Search for the cell housing the specified text and yield its (x, y) center coordinate. 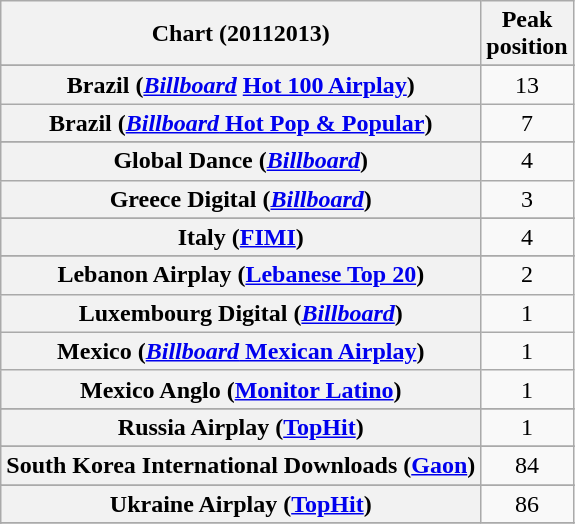
Mexico (Billboard Mexican Airplay) (241, 351)
13 (527, 85)
Ukraine Airplay (TopHit) (241, 503)
Brazil (Billboard Hot Pop & Popular) (241, 123)
3 (527, 199)
Greece Digital (Billboard) (241, 199)
Brazil (Billboard Hot 100 Airplay) (241, 85)
2 (527, 275)
Peakposition (527, 34)
7 (527, 123)
Lebanon Airplay (Lebanese Top 20) (241, 275)
Mexico Anglo (Monitor Latino) (241, 389)
Russia Airplay (TopHit) (241, 427)
Luxembourg Digital (Billboard) (241, 313)
Chart (20112013) (241, 34)
86 (527, 503)
Global Dance (Billboard) (241, 161)
South Korea International Downloads (Gaon) (241, 465)
Italy (FIMI) (241, 237)
84 (527, 465)
